For the text-containing cell, return its midpoint in [X, Y] coordinate format. 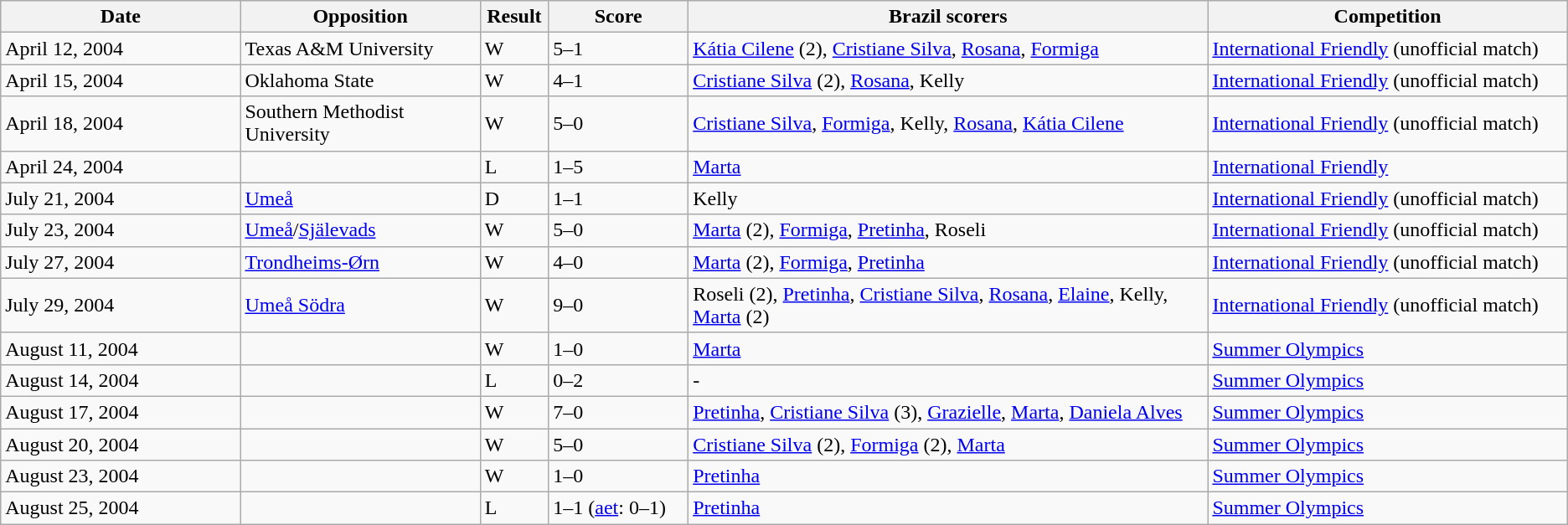
Result [514, 17]
Kátia Cilene (2), Cristiane Silva, Rosana, Formiga [948, 49]
Score [618, 17]
Umeå/Själevads [360, 230]
Umeå Södra [360, 305]
August 23, 2004 [121, 476]
9–0 [618, 305]
7–0 [618, 412]
Cristiane Silva (2), Formiga (2), Marta [948, 445]
Roseli (2), Pretinha, Cristiane Silva, Rosana, Elaine, Kelly, Marta (2) [948, 305]
Trondheims-Ørn [360, 262]
April 15, 2004 [121, 80]
Umeå [360, 198]
D [514, 198]
August 14, 2004 [121, 380]
July 27, 2004 [121, 262]
1–1 (aet: 0–1) [618, 508]
- [948, 380]
Marta (2), Formiga, Pretinha, Roseli [948, 230]
International Friendly [1387, 167]
5–1 [618, 49]
Southern Methodist University [360, 124]
Brazil scorers [948, 17]
Opposition [360, 17]
4–1 [618, 80]
4–0 [618, 262]
1–1 [618, 198]
July 29, 2004 [121, 305]
1–5 [618, 167]
Competition [1387, 17]
July 21, 2004 [121, 198]
Kelly [948, 198]
April 12, 2004 [121, 49]
April 24, 2004 [121, 167]
August 20, 2004 [121, 445]
August 25, 2004 [121, 508]
August 17, 2004 [121, 412]
Texas A&M University [360, 49]
Date [121, 17]
July 23, 2004 [121, 230]
August 11, 2004 [121, 348]
Cristiane Silva, Formiga, Kelly, Rosana, Kátia Cilene [948, 124]
Cristiane Silva (2), Rosana, Kelly [948, 80]
0–2 [618, 380]
Marta (2), Formiga, Pretinha [948, 262]
Pretinha, Cristiane Silva (3), Grazielle, Marta, Daniela Alves [948, 412]
Oklahoma State [360, 80]
April 18, 2004 [121, 124]
